For the text-containing cell, return its midpoint in [x, y] coordinate format. 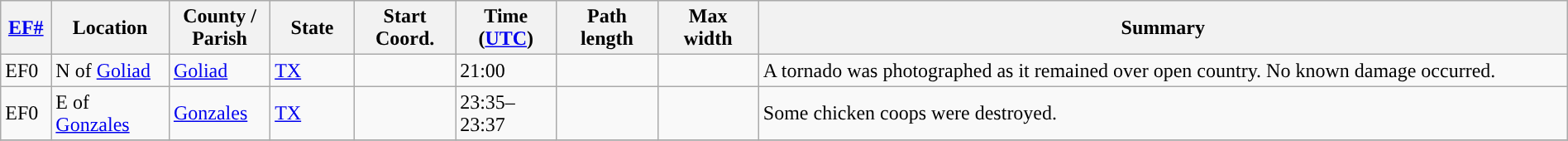
EF# [26, 28]
Location [111, 28]
County / Parish [219, 28]
21:00 [506, 70]
23:35–23:37 [506, 113]
Time (UTC) [506, 28]
Path length [607, 28]
Some chicken coops were destroyed. [1163, 113]
Summary [1163, 28]
Max width [708, 28]
A tornado was photographed as it remained over open country. No known damage occurred. [1163, 70]
Gonzales [219, 113]
State [313, 28]
N of Goliad [111, 70]
Start Coord. [404, 28]
E of Gonzales [111, 113]
Goliad [219, 70]
